Return [x, y] of the center of cell containing provided text 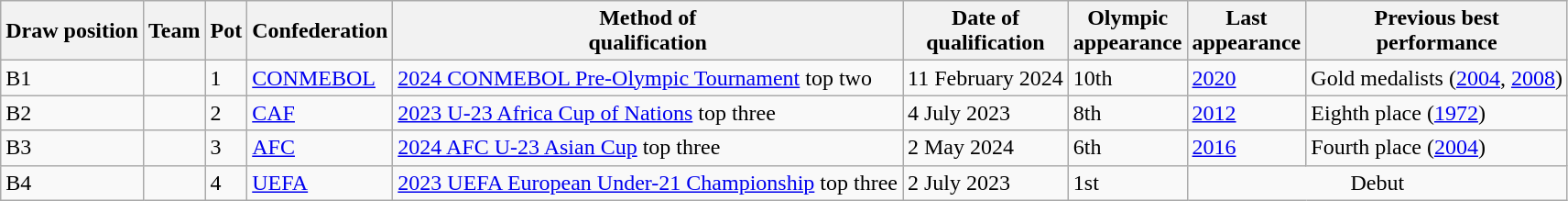
Confederation [321, 31]
2 [226, 113]
Date ofqualification [985, 31]
4 July 2023 [985, 113]
3 [226, 148]
Method ofqualification [648, 31]
Lastappearance [1247, 31]
11 February 2024 [985, 78]
2023 U-23 Africa Cup of Nations top three [648, 113]
Gold medalists (2004, 2008) [1437, 78]
B4 [72, 183]
2 May 2024 [985, 148]
CONMEBOL [321, 78]
2012 [1247, 113]
Team [174, 31]
2020 [1247, 78]
2024 AFC U-23 Asian Cup top three [648, 148]
1st [1127, 183]
Draw position [72, 31]
Debut [1377, 183]
B2 [72, 113]
10th [1127, 78]
Pot [226, 31]
1 [226, 78]
UEFA [321, 183]
CAF [321, 113]
Fourth place (2004) [1437, 148]
Olympicappearance [1127, 31]
Eighth place (1972) [1437, 113]
B1 [72, 78]
2016 [1247, 148]
2023 UEFA European Under-21 Championship top three [648, 183]
6th [1127, 148]
B3 [72, 148]
Previous bestperformance [1437, 31]
8th [1127, 113]
AFC [321, 148]
2 July 2023 [985, 183]
4 [226, 183]
2024 CONMEBOL Pre-Olympic Tournament top two [648, 78]
